Pinpoint the cell where the given text exists, returning its [X, Y] midpoint coordinate. 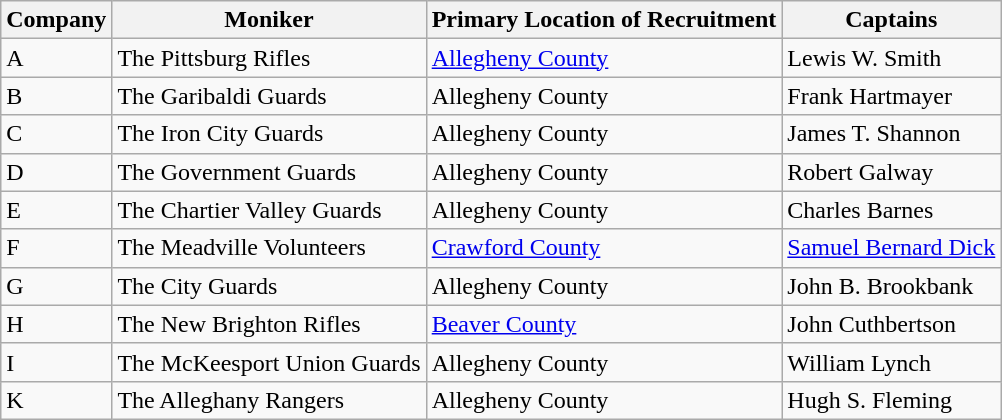
Charles Barnes [892, 210]
D [56, 172]
The McKeesport Union Guards [269, 362]
Moniker [269, 20]
K [56, 400]
The New Brighton Rifles [269, 324]
Crawford County [604, 248]
The Iron City Guards [269, 134]
Samuel Bernard Dick [892, 248]
G [56, 286]
Lewis W. Smith [892, 58]
H [56, 324]
Frank Hartmayer [892, 96]
The Alleghany Rangers [269, 400]
C [56, 134]
William Lynch [892, 362]
The Pittsburg Rifles [269, 58]
Primary Location of Recruitment [604, 20]
Company [56, 20]
The City Guards [269, 286]
A [56, 58]
B [56, 96]
John Cuthbertson [892, 324]
James T. Shannon [892, 134]
The Chartier Valley Guards [269, 210]
Beaver County [604, 324]
Captains [892, 20]
E [56, 210]
F [56, 248]
Hugh S. Fleming [892, 400]
The Garibaldi Guards [269, 96]
The Government Guards [269, 172]
John B. Brookbank [892, 286]
The Meadville Volunteers [269, 248]
Robert Galway [892, 172]
I [56, 362]
